Determine the (X, Y) coordinate at the center of the cell enclosing the given text.  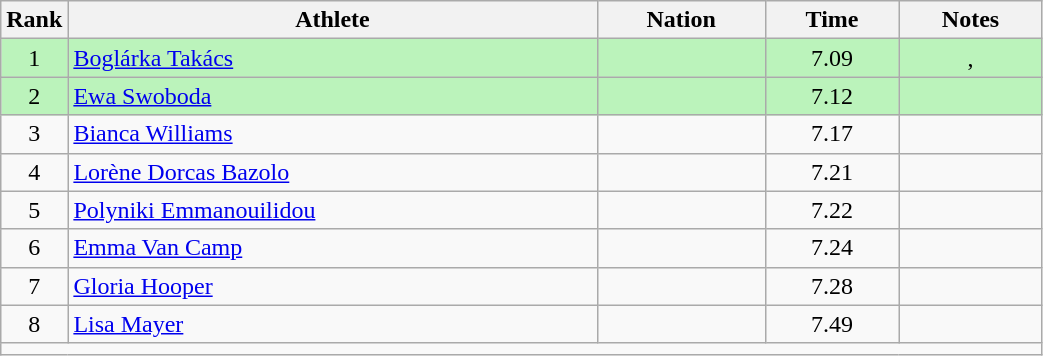
3 (34, 134)
Bianca Williams (332, 134)
Rank (34, 20)
2 (34, 96)
Athlete (332, 20)
6 (34, 248)
7.28 (832, 286)
Nation (681, 20)
Emma Van Camp (332, 248)
1 (34, 58)
4 (34, 172)
7.22 (832, 210)
Polyniki Emmanouilidou (332, 210)
7.12 (832, 96)
Boglárka Takács (332, 58)
8 (34, 324)
Ewa Swoboda (332, 96)
7.09 (832, 58)
Gloria Hooper (332, 286)
, (970, 58)
5 (34, 210)
7 (34, 286)
7.49 (832, 324)
Time (832, 20)
7.17 (832, 134)
Lisa Mayer (332, 324)
Notes (970, 20)
Lorène Dorcas Bazolo (332, 172)
7.24 (832, 248)
7.21 (832, 172)
